Detect which cell encompasses the target text, then output its [X, Y] center coordinate. 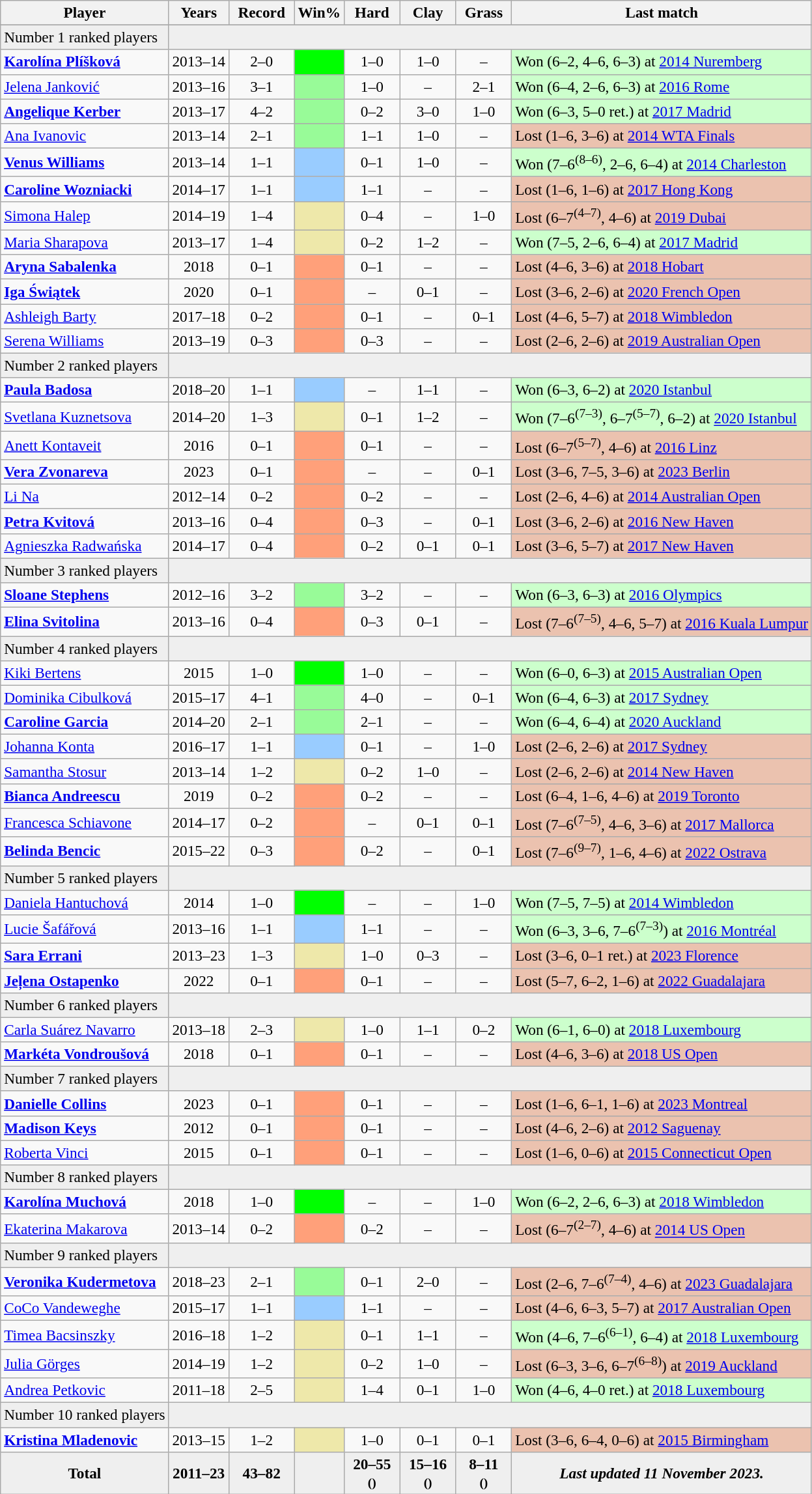
15–16 () [428, 1473]
Lost (3–6, 2–6) at 2020 French Open [662, 291]
Lost (6–4, 1–6, 4–6) at 2019 Toronto [662, 796]
Clay [428, 12]
Won (4–6, 4–0 ret.) at 2018 Luxembourg [662, 1390]
2013–18 [199, 1030]
Timea Bacsinszky [85, 1334]
Lost (2–6, 2–6) at 2014 New Haven [662, 771]
2012 [199, 1128]
Markéta Vondroušová [85, 1054]
Caroline Wozniacki [85, 189]
Serena Williams [85, 341]
2012–16 [199, 595]
Danielle Collins [85, 1103]
Lost (6–7(4–7), 4–6) at 2019 Dubai [662, 216]
Number 4 ranked players [85, 648]
Bianca Andreescu [85, 796]
Years [199, 12]
Number 5 ranked players [85, 878]
Lost (3–6, 7–5, 3–6) at 2023 Berlin [662, 472]
Ana Ivanovic [85, 135]
Won (6–4, 2–6, 6–3) at 2016 Rome [662, 87]
Kristina Mladenovic [85, 1439]
Number 2 ranked players [85, 365]
Win% [319, 12]
Daniela Hantuchová [85, 902]
Vera Zvonareva [85, 472]
2020 [199, 291]
Andrea Petkovic [85, 1390]
2011–18 [199, 1390]
Lost (3–6, 5–7) at 2017 New Haven [662, 546]
2018–20 [199, 390]
Jelena Janković [85, 87]
Number 3 ranked players [85, 570]
Venus Williams [85, 162]
Lost (4–6, 2–6) at 2012 Saguenay [662, 1128]
Last updated 11 November 2023. [662, 1473]
Won (7–5, 2–6, 6–4) at 2017 Madrid [662, 242]
Lost (7–6(7–5), 4–6, 3–6) at 2017 Mallorca [662, 823]
CoCo Vandeweghe [85, 1308]
Lost (4–6, 6–3, 5–7) at 2017 Australian Open [662, 1308]
Agnieszka Radwańska [85, 546]
Number 8 ranked players [85, 1177]
Last match [662, 12]
Lost (1–6, 0–6) at 2015 Connecticut Open [662, 1152]
Madison Keys [85, 1128]
Record [262, 12]
Iga Świątek [85, 291]
Won (6–2, 4–6, 6–3) at 2014 Nuremberg [662, 62]
2–5 [262, 1390]
2013–19 [199, 341]
Number 9 ranked players [85, 1255]
3–0 [428, 111]
2017–18 [199, 316]
Lost (4–6, 5–7) at 2018 Wimbledon [662, 316]
Simona Halep [85, 216]
Player [85, 12]
Won (6–3, 3–6, 7–6(7–3)) at 2016 Montréal [662, 929]
2013–15 [199, 1439]
Julia Görges [85, 1364]
Lost (2–6, 2–6) at 2019 Australian Open [662, 341]
Petra Kvitová [85, 521]
2016–18 [199, 1334]
Lost (1–6, 1–6) at 2017 Hong Kong [662, 189]
Francesca Schiavone [85, 823]
Lost (2–6, 7–6(7–4), 4–6) at 2023 Guadalajara [662, 1282]
Lost (3–6, 2–6) at 2016 New Haven [662, 521]
Won (7–6(7–3), 6–7(5–7), 6–2) at 2020 Istanbul [662, 416]
Karolína Plíšková [85, 62]
Veronika Kudermetova [85, 1282]
Lost (4–6, 3–6) at 2018 Hobart [662, 267]
Aryna Sabalenka [85, 267]
Carla Suárez Navarro [85, 1030]
Won (7–5, 7–5) at 2014 Wimbledon [662, 902]
Lost (5–7, 6–2, 1–6) at 2022 Guadalajara [662, 980]
Lost (3–6, 0–1 ret.) at 2023 Florence [662, 955]
Won (6–4, 6–3) at 2017 Sydney [662, 698]
Lost (6–3, 3–6, 6–7(6–8)) at 2019 Auckland [662, 1364]
Roberta Vinci [85, 1152]
Anett Kontaveit [85, 445]
Lost (7–6(7–5), 4–6, 5–7) at 2016 Kuala Lumpur [662, 621]
Lost (6–7(5–7), 4–6) at 2016 Linz [662, 445]
Total [85, 1473]
2016–17 [199, 746]
Lost (6–7(2–7), 4–6) at 2014 US Open [662, 1228]
2022 [199, 980]
2–3 [262, 1030]
Lost (4–6, 3–6) at 2018 US Open [662, 1054]
Ashleigh Barty [85, 316]
Sara Errani [85, 955]
Won (6–3, 5–0 ret.) at 2017 Madrid [662, 111]
Number 10 ranked players [85, 1415]
4–0 [372, 698]
3–1 [262, 87]
Won (6–1, 6–0) at 2018 Luxembourg [662, 1030]
Lost (3–6, 6–4, 0–6) at 2015 Birmingham [662, 1439]
Won (6–3, 6–3) at 2016 Olympics [662, 595]
Won (6–2, 2–6, 6–3) at 2018 Wimbledon [662, 1202]
2014 [199, 902]
2013–23 [199, 955]
Li Na [85, 496]
20–55 () [372, 1473]
2019 [199, 796]
Caroline Garcia [85, 722]
Lucie Šafářová [85, 929]
Kiki Bertens [85, 673]
2018–23 [199, 1282]
43–82 [262, 1473]
2012–14 [199, 496]
8–11 () [484, 1473]
Lost (1–6, 6–1, 1–6) at 2023 Montreal [662, 1103]
Number 1 ranked players [85, 37]
2011–23 [199, 1473]
Number 7 ranked players [85, 1078]
Dominika Cibulková [85, 698]
Svetlana Kuznetsova [85, 416]
Karolína Muchová [85, 1202]
2016 [199, 445]
Grass [484, 12]
Maria Sharapova [85, 242]
Won (6–4, 6–4) at 2020 Auckland [662, 722]
Angelique Kerber [85, 111]
Lost (1–6, 3–6) at 2014 WTA Finals [662, 135]
Number 6 ranked players [85, 1005]
Won (4–6, 7–6(6–1), 6–4) at 2018 Luxembourg [662, 1334]
Won (7–6(8–6), 2–6, 6–4) at 2014 Charleston [662, 162]
Lost (7–6(9–7), 1–6, 4–6) at 2022 Ostrava [662, 851]
Ekaterina Makarova [85, 1228]
2015–22 [199, 851]
4–2 [262, 111]
Samantha Stosur [85, 771]
Lost (2–6, 2–6) at 2017 Sydney [662, 746]
Johanna Konta [85, 746]
Lost (2–6, 4–6) at 2014 Australian Open [662, 496]
Won (6–3, 6–2) at 2020 Istanbul [662, 390]
Paula Badosa [85, 390]
Sloane Stephens [85, 595]
Hard [372, 12]
Belinda Bencic [85, 851]
4–1 [262, 698]
Jeļena Ostapenko [85, 980]
Elina Svitolina [85, 621]
Won (6–0, 6–3) at 2015 Australian Open [662, 673]
